Search for the cell housing the specified text and yield its [X, Y] center coordinate. 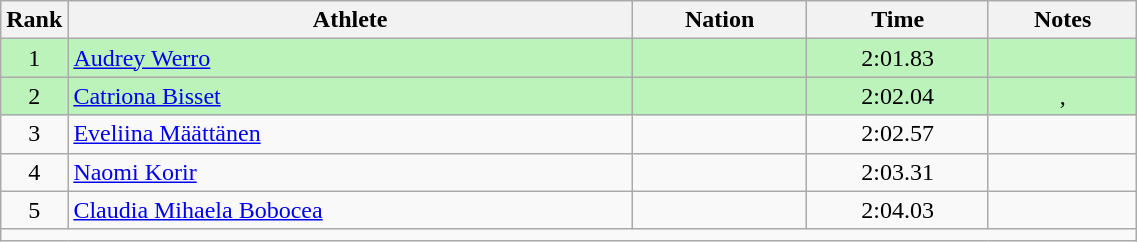
Catriona Bisset [350, 96]
Athlete [350, 20]
Nation [719, 20]
Time [898, 20]
2:01.83 [898, 58]
Audrey Werro [350, 58]
Eveliina Määttänen [350, 134]
2:02.57 [898, 134]
2:02.04 [898, 96]
1 [34, 58]
Naomi Korir [350, 172]
Claudia Mihaela Bobocea [350, 210]
Rank [34, 20]
2:03.31 [898, 172]
4 [34, 172]
2 [34, 96]
5 [34, 210]
2:04.03 [898, 210]
, [1062, 96]
3 [34, 134]
Notes [1062, 20]
